Output the [X, Y] coordinate of the center of the cell containing the given text.  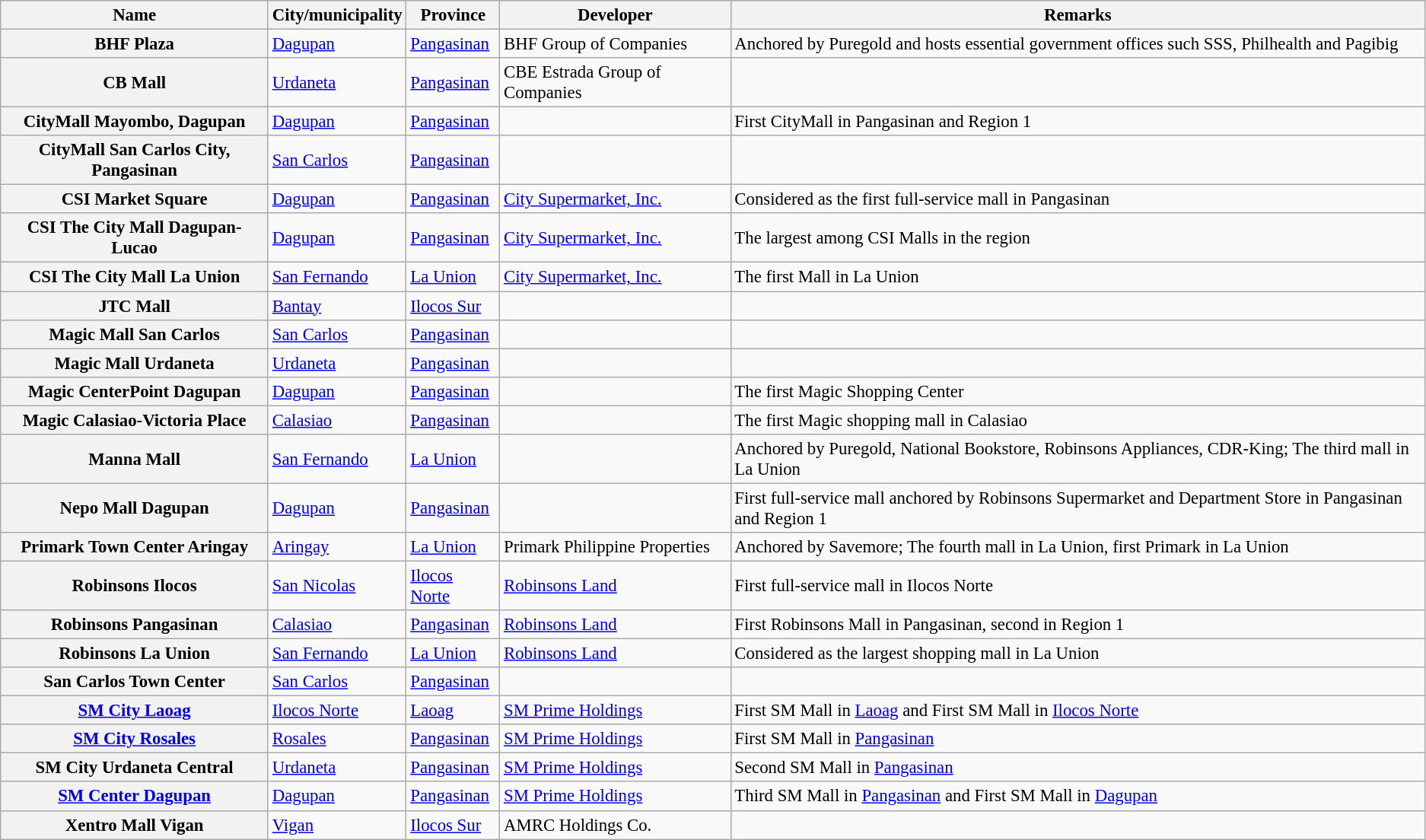
Anchored by Savemore; The fourth mall in La Union, first Primark in La Union [1077, 547]
Xentro Mall Vigan [135, 825]
Considered as the largest shopping mall in La Union [1077, 654]
Magic Calasiao-Victoria Place [135, 420]
CSI The City Mall Dagupan-Lucao [135, 237]
The first Magic Shopping Center [1077, 391]
CityMall Mayombo, Dagupan [135, 122]
Aringay [336, 547]
San Carlos Town Center [135, 682]
The first Magic shopping mall in Calasiao [1077, 420]
Manna Mall [135, 460]
Robinsons Ilocos [135, 586]
Robinsons La Union [135, 654]
Laoag [454, 711]
Nepo Mall Dagupan [135, 508]
The largest among CSI Malls in the region [1077, 237]
Primark Town Center Aringay [135, 547]
SM City Rosales [135, 739]
CSI Market Square [135, 199]
CSI The City Mall La Union [135, 277]
Magic CenterPoint Dagupan [135, 391]
JTC Mall [135, 306]
BHF Group of Companies [615, 44]
CB Mall [135, 82]
Third SM Mall in Pangasinan and First SM Mall in Dagupan [1077, 797]
First CityMall in Pangasinan and Region 1 [1077, 122]
Remarks [1077, 15]
Vigan [336, 825]
The first Mall in La Union [1077, 277]
First Robinsons Mall in Pangasinan, second in Region 1 [1077, 625]
Bantay [336, 306]
Second SM Mall in Pangasinan [1077, 768]
Considered as the first full-service mall in Pangasinan [1077, 199]
Magic Mall Urdaneta [135, 363]
Name [135, 15]
CBE Estrada Group of Companies [615, 82]
Developer [615, 15]
San Nicolas [336, 586]
Robinsons Pangasinan [135, 625]
SM Center Dagupan [135, 797]
SM City Laoag [135, 711]
Anchored by Puregold, National Bookstore, Robinsons Appliances, CDR-King; The third mall in La Union [1077, 460]
First full-service mall in Ilocos Norte [1077, 586]
BHF Plaza [135, 44]
First SM Mall in Laoag and First SM Mall in Ilocos Norte [1077, 711]
Anchored by Puregold and hosts essential government offices such SSS, Philhealth and Pagibig [1077, 44]
City/municipality [336, 15]
CityMall San Carlos City, Pangasinan [135, 160]
Province [454, 15]
SM City Urdaneta Central [135, 768]
Magic Mall San Carlos [135, 334]
AMRC Holdings Co. [615, 825]
Primark Philippine Properties [615, 547]
First full-service mall anchored by Robinsons Supermarket and Department Store in Pangasinan and Region 1 [1077, 508]
First SM Mall in Pangasinan [1077, 739]
Rosales [336, 739]
